Search for the cell housing the specified text and yield its [x, y] center coordinate. 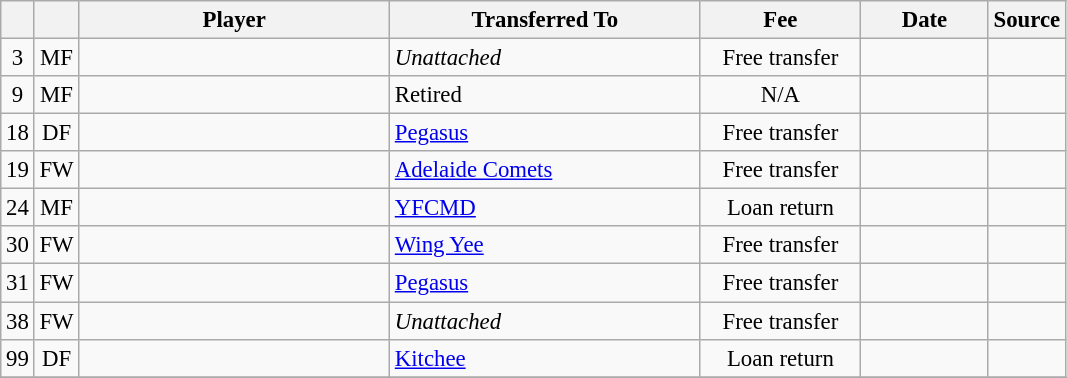
Fee [780, 20]
Transferred To [544, 20]
Kitchee [544, 358]
Retired [544, 95]
N/A [780, 95]
Wing Yee [544, 245]
31 [18, 283]
9 [18, 95]
YFCMD [544, 208]
38 [18, 321]
18 [18, 133]
Player [234, 20]
Source [1026, 20]
24 [18, 208]
3 [18, 58]
Adelaide Comets [544, 170]
19 [18, 170]
Date [925, 20]
99 [18, 358]
30 [18, 245]
